Identify which cell holds the provided text, then report its [x, y] central coordinate. 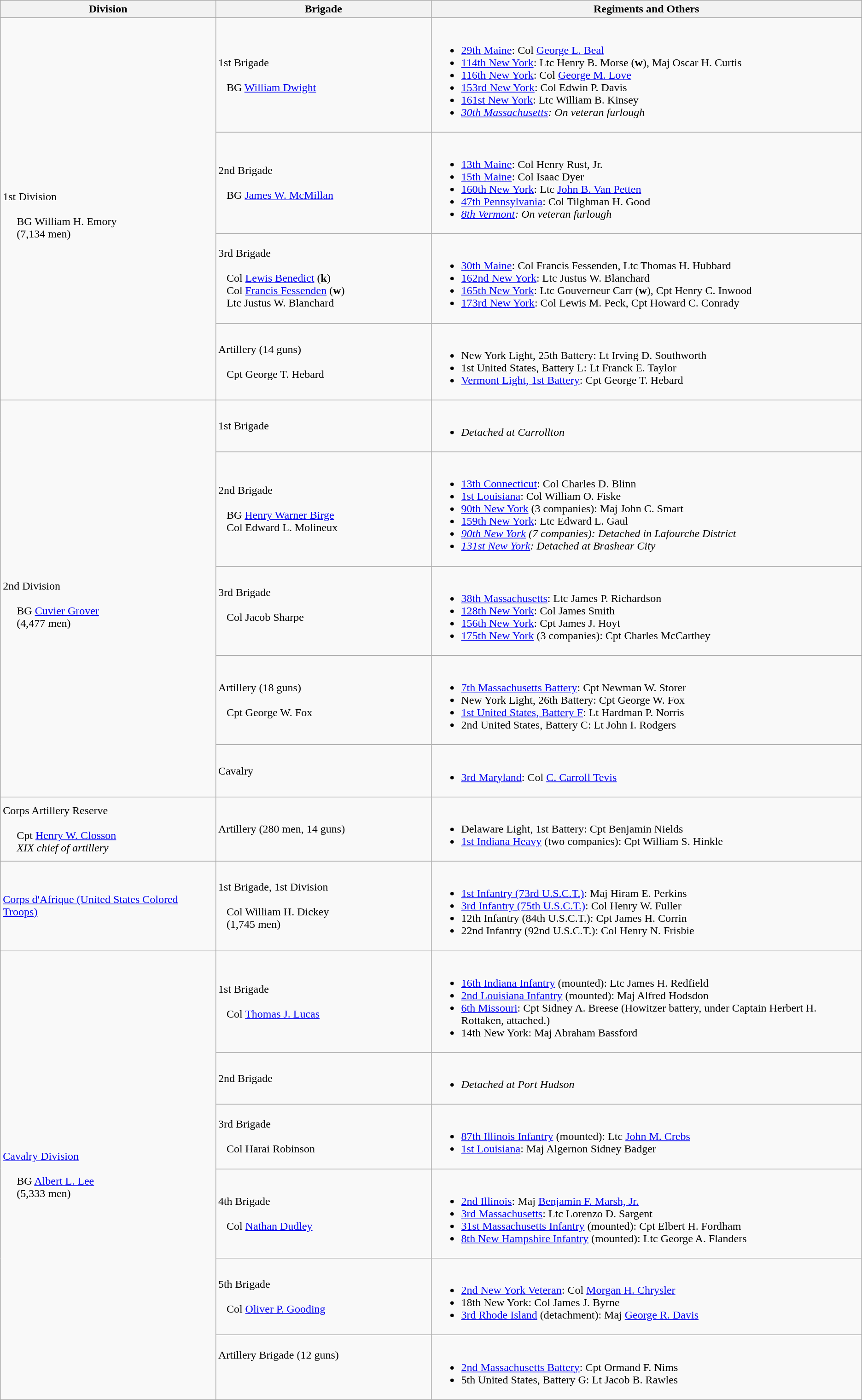
2nd Brigade BG Henry Warner Birge Col Edward L. Molineux [323, 509]
1st Brigade Col Thomas J. Lucas [323, 1001]
Delaware Light, 1st Battery: Cpt Benjamin Nields1st Indiana Heavy (two companies): Cpt William S. Hinkle [646, 829]
Cavalry [323, 770]
4th Brigade Col Nathan Dudley [323, 1214]
2nd Massachusetts Battery: Cpt Ormand F. Nims5th United States, Battery G: Lt Jacob B. Rawles [646, 1367]
Detached at Carrollton [646, 426]
Corps Artillery Reserve Cpt Henry W. Closson XIX chief of artillery [108, 829]
1st Brigade, 1st Division Col William H. Dickey (1,745 men) [323, 906]
2nd New York Veteran: Col Morgan H. Chrysler18th New York: Col James J. Byrne3rd Rhode Island (detachment): Maj George R. Davis [646, 1297]
Cavalry Division BG Albert L. Lee (5,333 men) [108, 1175]
5th Brigade Col Oliver P. Gooding [323, 1297]
Division [108, 9]
3rd Maryland: Col C. Carroll Tevis [646, 770]
87th Illinois Infantry (mounted): Ltc John M. Crebs1st Louisiana: Maj Algernon Sidney Badger [646, 1137]
Artillery Brigade (12 guns) [323, 1367]
3rd Brigade Col Harai Robinson [323, 1137]
Artillery (14 guns) Cpt George T. Hebard [323, 362]
Artillery (280 men, 14 guns) [323, 829]
3rd Brigade Col Jacob Sharpe [323, 611]
Brigade [323, 9]
3rd Brigade Col Lewis Benedict (k) Col Francis Fessenden (w) Ltc Justus W. Blanchard [323, 278]
Detached at Port Hudson [646, 1079]
2nd Brigade [323, 1079]
Artillery (18 guns) Cpt George W. Fox [323, 700]
1st Division BG William H. Emory (7,134 men) [108, 209]
2nd Division BG Cuvier Grover (4,477 men) [108, 598]
Corps d'Afrique (United States Colored Troops) [108, 906]
1st Brigade [323, 426]
Regiments and Others [646, 9]
2nd Brigade BG James W. McMillan [323, 183]
1st Brigade BG William Dwight [323, 75]
